Output the [X, Y] coordinate of the center of the cell containing the given text.  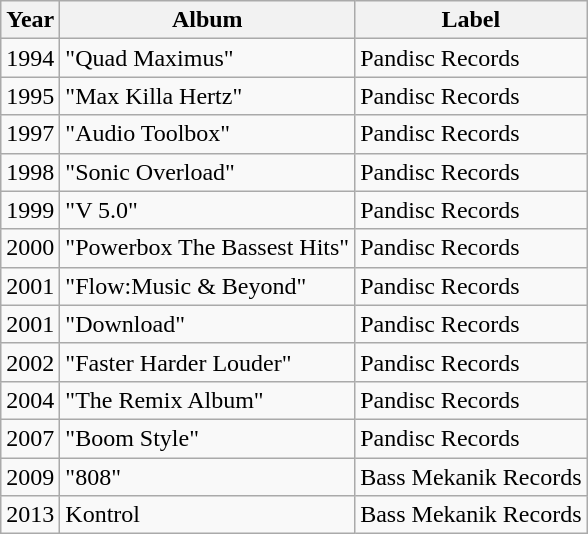
"808" [208, 477]
1995 [30, 96]
Year [30, 20]
"Flow:Music & Beyond" [208, 286]
"Powerbox The Bassest Hits" [208, 248]
1999 [30, 210]
2004 [30, 400]
"Audio Toolbox" [208, 134]
Label [471, 20]
Album [208, 20]
2007 [30, 438]
"Boom Style" [208, 438]
Kontrol [208, 515]
"Download" [208, 324]
1994 [30, 58]
2000 [30, 248]
"The Remix Album" [208, 400]
"Max Killa Hertz" [208, 96]
"V 5.0" [208, 210]
1997 [30, 134]
"Quad Maximus" [208, 58]
"Faster Harder Louder" [208, 362]
2002 [30, 362]
1998 [30, 172]
2013 [30, 515]
"Sonic Overload" [208, 172]
2009 [30, 477]
